Locate the cell with the specified text and output its [X, Y] center coordinate. 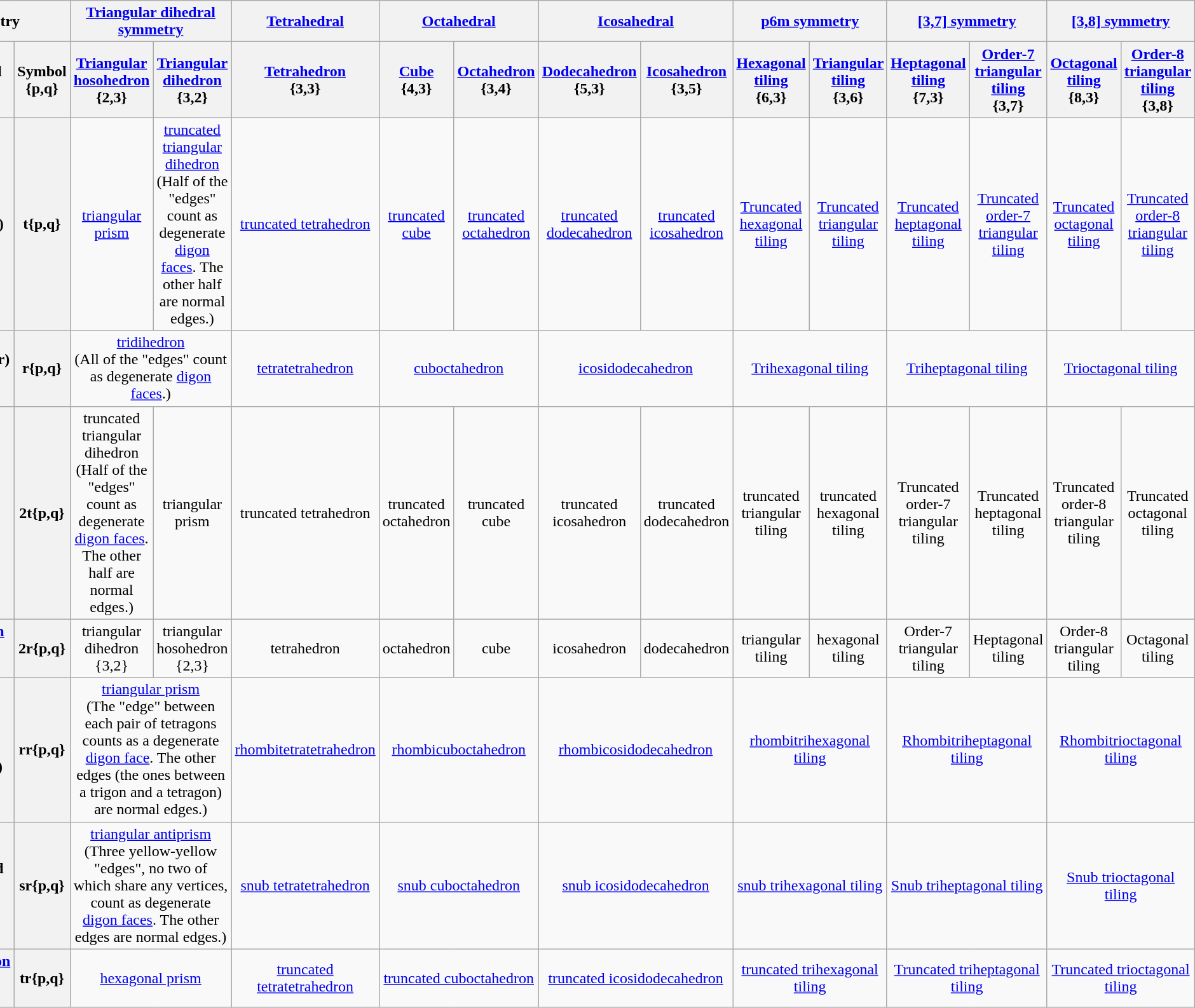
Trioctagonal tiling [1121, 369]
rhombicuboctahedron [459, 750]
Truncated trioctagonal tiling [1121, 978]
Rhombitrioctagonal tiling [1121, 750]
truncated tetratetrahedron [305, 978]
rhombicosidodecahedron [636, 750]
triangular dihedron{3,2} [112, 648]
rhombitetratetrahedron [305, 750]
cube [496, 648]
octahedron [416, 648]
tridihedron(All of the "edges" count as degenerate digon faces.) [151, 369]
triangular tiling [771, 648]
truncated triangular tiling [771, 512]
cuboctahedron [459, 369]
snub tetratetrahedron [305, 885]
Octahedron{3,4} [496, 80]
Rhombitriheptagonal tiling [966, 750]
tetrahedron [305, 648]
snub icosidodecahedron [636, 885]
icosidodecahedron [636, 369]
Order-7 triangular tiling{3,7} [1008, 80]
tr{p,q} [42, 978]
triangular hosohedron{2,3} [192, 648]
Triangular dihedron{3,2} [192, 80]
Triangular tiling{3,6} [848, 80]
truncated trihexagonal tiling [810, 978]
hexagonal prism [151, 978]
t{p,q} [42, 224]
p6m symmetry [810, 22]
Triangular dihedral symmetry [151, 22]
Truncated triangular tiling [848, 224]
Icosahedron{3,5} [686, 80]
truncated icosidodecahedron [636, 978]
r{p,q} [42, 369]
snub trihexagonal tiling [810, 885]
Octagonal tiling{8,3} [1084, 80]
Octagonal tiling [1157, 648]
snub cuboctahedron [459, 885]
Icosahedral [636, 22]
truncated hexagonal tiling [848, 512]
truncated cuboctahedron [459, 978]
Hexagonal tiling{6,3} [771, 80]
Snub trioctagonal tiling [1121, 885]
rr{p,q} [42, 750]
hexagonal tiling [848, 648]
Order-8 triangular tiling{3,8} [1157, 80]
Triangular hosohedron{2,3} [112, 80]
Order-7 triangular tiling [928, 648]
sr{p,q} [42, 885]
Snub triheptagonal tiling [966, 885]
Trihexagonal tiling [810, 369]
Heptagonal tiling{7,3} [928, 80]
Truncated hexagonal tiling [771, 224]
Symbol{p,q} [42, 80]
icosahedron [589, 648]
2t{p,q} [42, 512]
dodecahedron [686, 648]
Truncated triheptagonal tiling [966, 978]
2r{p,q} [42, 648]
[3,8] symmetry [1121, 22]
Cube{4,3} [416, 80]
Heptagonal tiling [1008, 648]
Dodecahedron{5,3} [589, 80]
Order-8 triangular tiling [1084, 648]
Octahedral [459, 22]
rhombitrihexagonal tiling [810, 750]
Triheptagonal tiling [966, 369]
[3,7] symmetry [966, 22]
tetratetrahedron [305, 369]
Tetrahedral [305, 22]
Tetrahedron{3,3} [305, 80]
